Detect which cell encompasses the target text, then output its [x, y] center coordinate. 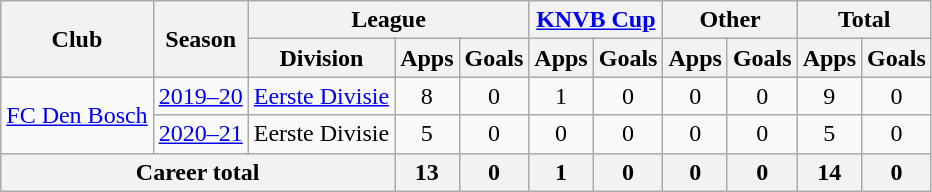
9 [829, 96]
14 [829, 172]
Club [77, 39]
Other [730, 20]
League [388, 20]
KNVB Cup [596, 20]
8 [427, 96]
2020–21 [200, 134]
FC Den Bosch [77, 115]
13 [427, 172]
Career total [198, 172]
Season [200, 39]
2019–20 [200, 96]
Division [321, 58]
Total [864, 20]
